From the cell containing the given text, extract its center point as [x, y] coordinate. 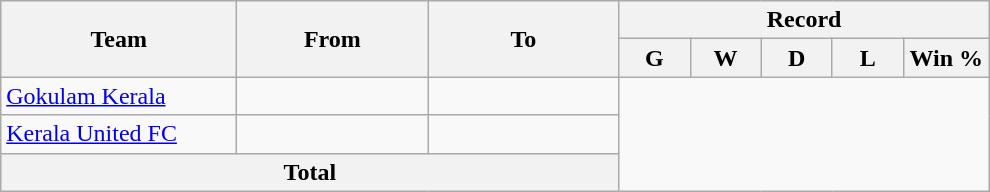
Kerala United FC [119, 134]
L [868, 58]
Win % [946, 58]
Total [310, 172]
Record [804, 20]
To [524, 39]
Gokulam Kerala [119, 96]
W [726, 58]
G [654, 58]
Team [119, 39]
From [332, 39]
D [796, 58]
